Determine the [x, y] coordinate at the center of the cell enclosing the given text.  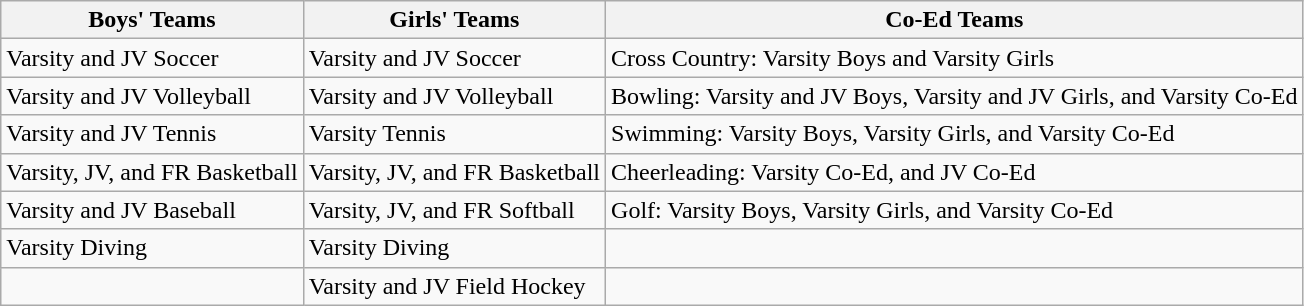
Varsity Tennis [454, 134]
Co-Ed Teams [955, 20]
Boys' Teams [152, 20]
Varsity, JV, and FR Softball [454, 210]
Girls' Teams [454, 20]
Swimming: Varsity Boys, Varsity Girls, and Varsity Co-Ed [955, 134]
Varsity and JV Baseball [152, 210]
Varsity and JV Field Hockey [454, 286]
Golf: Varsity Boys, Varsity Girls, and Varsity Co-Ed [955, 210]
Cheerleading: Varsity Co-Ed, and JV Co-Ed [955, 172]
Varsity and JV Tennis [152, 134]
Bowling: Varsity and JV Boys, Varsity and JV Girls, and Varsity Co-Ed [955, 96]
Cross Country: Varsity Boys and Varsity Girls [955, 58]
